From the cell containing the given text, extract its center point as [X, Y] coordinate. 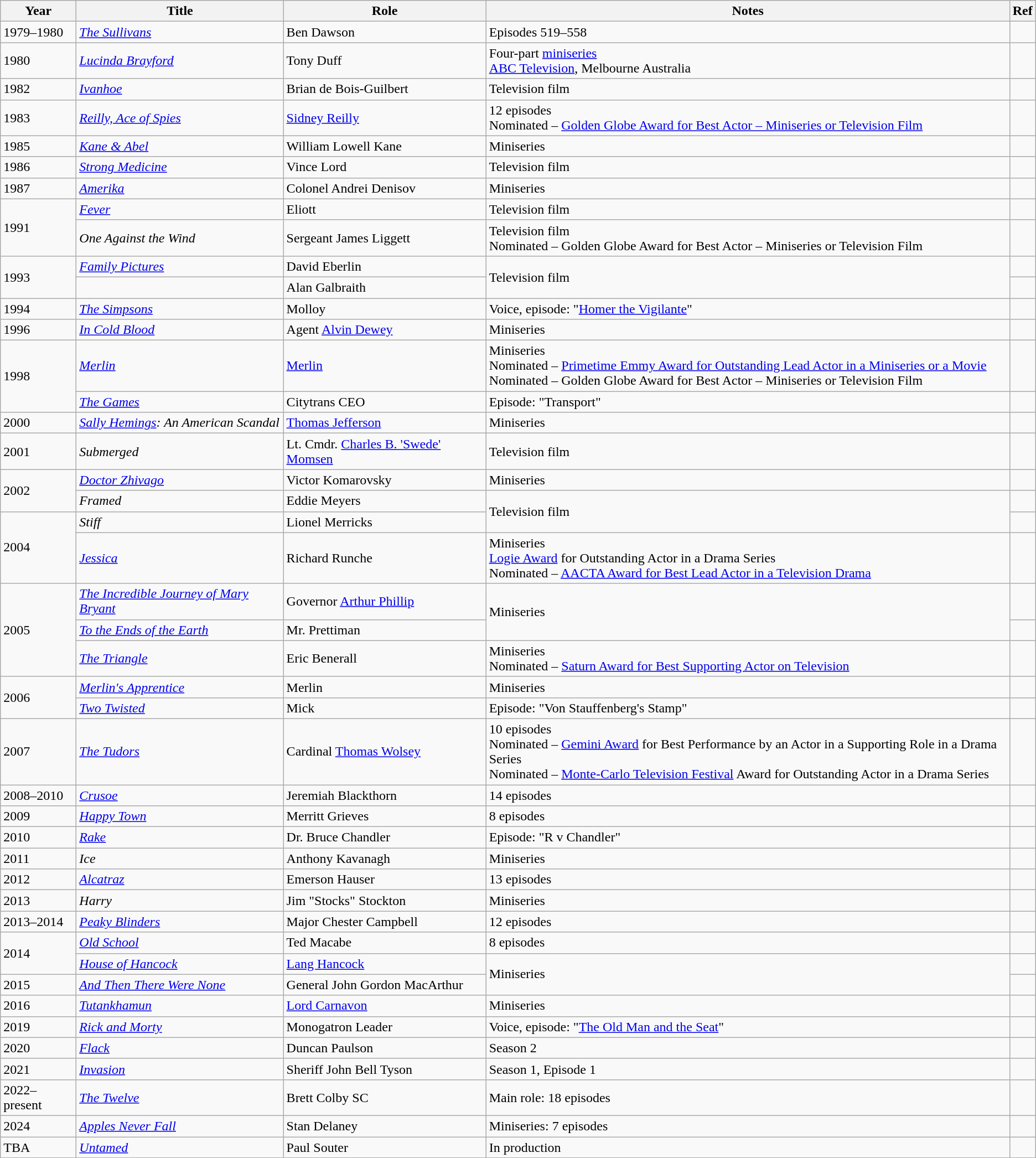
2005 [39, 630]
1993 [39, 277]
Peaky Blinders [180, 922]
House of Hancock [180, 964]
Voice, episode: "Homer the Vigilante" [748, 308]
Merlin's Apprentice [180, 687]
1985 [39, 146]
2012 [39, 880]
Season 2 [748, 1048]
Rick and Morty [180, 1027]
12 episodes [748, 922]
Emerson Hauser [385, 880]
Mick [385, 708]
1987 [39, 188]
Alcatraz [180, 880]
Lucinda Brayford [180, 61]
Year [39, 11]
Two Twisted [180, 708]
One Against the Wind [180, 238]
Ben Dawson [385, 32]
Alan Galbraith [385, 287]
1980 [39, 61]
Paul Souter [385, 1147]
Sally Hemings: An American Scandal [180, 423]
Doctor Zhivago [180, 480]
Lang Hancock [385, 964]
2013 [39, 901]
Ice [180, 859]
1983 [39, 117]
Sidney Reilly [385, 117]
1998 [39, 376]
Episode: "R v Chandler" [748, 838]
Flack [180, 1048]
2014 [39, 953]
Lionel Merricks [385, 522]
Fever [180, 209]
Main role: 18 episodes [748, 1097]
1994 [39, 308]
Tutankhamun [180, 1006]
13 episodes [748, 880]
Stan Delaney [385, 1126]
The Twelve [180, 1097]
Voice, episode: "The Old Man and the Seat" [748, 1027]
The Games [180, 402]
Jeremiah Blackthorn [385, 795]
Anthony Kavanagh [385, 859]
Family Pictures [180, 266]
Brian de Bois-Guilbert [385, 89]
1986 [39, 167]
Colonel Andrei Denisov [385, 188]
Major Chester Campbell [385, 922]
Ref [1023, 11]
1979–1980 [39, 32]
Dr. Bruce Chandler [385, 838]
2011 [39, 859]
Untamed [180, 1147]
The Tudors [180, 752]
Agent Alvin Dewey [385, 330]
And Then There Were None [180, 985]
Role [385, 11]
William Lowell Kane [385, 146]
Ivanhoe [180, 89]
2002 [39, 490]
Brett Colby SC [385, 1097]
Invasion [180, 1069]
Old School [180, 943]
Vince Lord [385, 167]
Citytrans CEO [385, 402]
Ted Macabe [385, 943]
14 episodes [748, 795]
2021 [39, 1069]
Sheriff John Bell Tyson [385, 1069]
TBA [39, 1147]
Duncan Paulson [385, 1048]
Apples Never Fall [180, 1126]
Molloy [385, 308]
Submerged [180, 452]
2016 [39, 1006]
General John Gordon MacArthur [385, 985]
Governor Arthur Phillip [385, 601]
The Sullivans [180, 32]
Rake [180, 838]
2007 [39, 752]
2015 [39, 985]
2019 [39, 1027]
1996 [39, 330]
2009 [39, 816]
Happy Town [180, 816]
Monogatron Leader [385, 1027]
Lord Carnavon [385, 1006]
12 episodesNominated – Golden Globe Award for Best Actor – Miniseries or Television Film [748, 117]
David Eberlin [385, 266]
Title [180, 11]
Stiff [180, 522]
To the Ends of the Earth [180, 630]
2010 [39, 838]
Jim "Stocks" Stockton [385, 901]
Lt. Cmdr. Charles B. 'Swede' Momsen [385, 452]
Reilly, Ace of Spies [180, 117]
Episode: "Transport" [748, 402]
Eliott [385, 209]
Eddie Meyers [385, 501]
2004 [39, 547]
2013–2014 [39, 922]
MiniseriesNominated – Saturn Award for Best Supporting Actor on Television [748, 659]
Eric Benerall [385, 659]
2020 [39, 1048]
Framed [180, 501]
The Simpsons [180, 308]
Thomas Jefferson [385, 423]
2024 [39, 1126]
1991 [39, 227]
Episodes 519–558 [748, 32]
The Triangle [180, 659]
2022–present [39, 1097]
The Incredible Journey of Mary Bryant [180, 601]
Sergeant James Liggett [385, 238]
Kane & Abel [180, 146]
Amerika [180, 188]
In Cold Blood [180, 330]
Victor Komarovsky [385, 480]
Harry [180, 901]
Four-part miniseriesABC Television, Melbourne Australia [748, 61]
2001 [39, 452]
Notes [748, 11]
Richard Runche [385, 558]
Miniseries: 7 episodes [748, 1126]
Television filmNominated – Golden Globe Award for Best Actor – Miniseries or Television Film [748, 238]
Crusoe [180, 795]
Episode: "Von Stauffenberg's Stamp" [748, 708]
Jessica [180, 558]
2008–2010 [39, 795]
Cardinal Thomas Wolsey [385, 752]
MiniseriesLogie Award for Outstanding Actor in a Drama SeriesNominated – AACTA Award for Best Lead Actor in a Television Drama [748, 558]
Season 1, Episode 1 [748, 1069]
2000 [39, 423]
1982 [39, 89]
Strong Medicine [180, 167]
In production [748, 1147]
Mr. Prettiman [385, 630]
Merritt Grieves [385, 816]
Tony Duff [385, 61]
2006 [39, 697]
